Pinpoint the cell where the given text exists, returning its (x, y) midpoint coordinate. 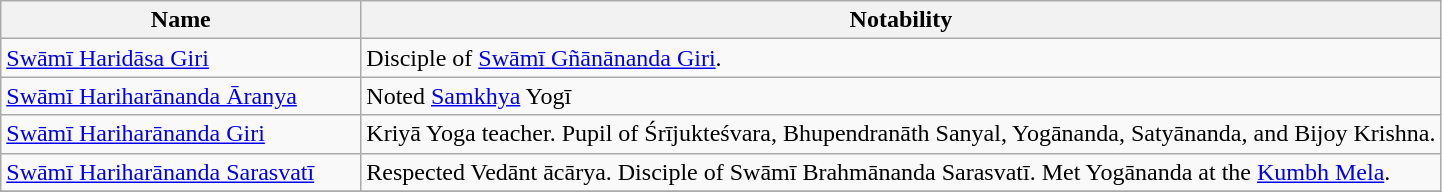
Noted Samkhya Yogī (901, 96)
Disciple of Swāmī Gñānānanda Giri. (901, 58)
Swāmī Hariharānanda Sarasvatī (181, 172)
Kriyā Yoga teacher. Pupil of Śrījukteśvara, Bhupendranāth Sanyal, Yogānanda, Satyānanda, and Bijoy Krishna. (901, 134)
Swāmī Hariharānanda Giri (181, 134)
Name (181, 20)
Swāmī Hariharānanda Āranya (181, 96)
Swāmī Haridāsa Giri (181, 58)
Respected Vedānt ācārya. Disciple of Swāmī Brahmānanda Sarasvatī. Met Yogānanda at the Kumbh Mela. (901, 172)
Notability (901, 20)
